From the cell containing the given text, extract its center point as [x, y] coordinate. 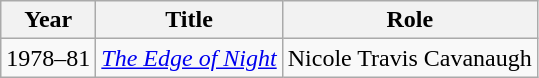
The Edge of Night [189, 58]
Role [410, 20]
1978–81 [48, 58]
Title [189, 20]
Year [48, 20]
Nicole Travis Cavanaugh [410, 58]
